Detect which cell encompasses the target text, then output its [X, Y] center coordinate. 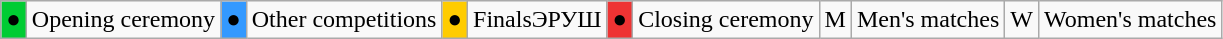
Men's matches [928, 20]
W [1022, 20]
Women's matches [1130, 20]
Other competitions [344, 20]
M [835, 20]
FinalsЭРУШ [538, 20]
Closing ceremony [726, 20]
Opening ceremony [123, 20]
